Identify which cell holds the provided text, then report its (x, y) central coordinate. 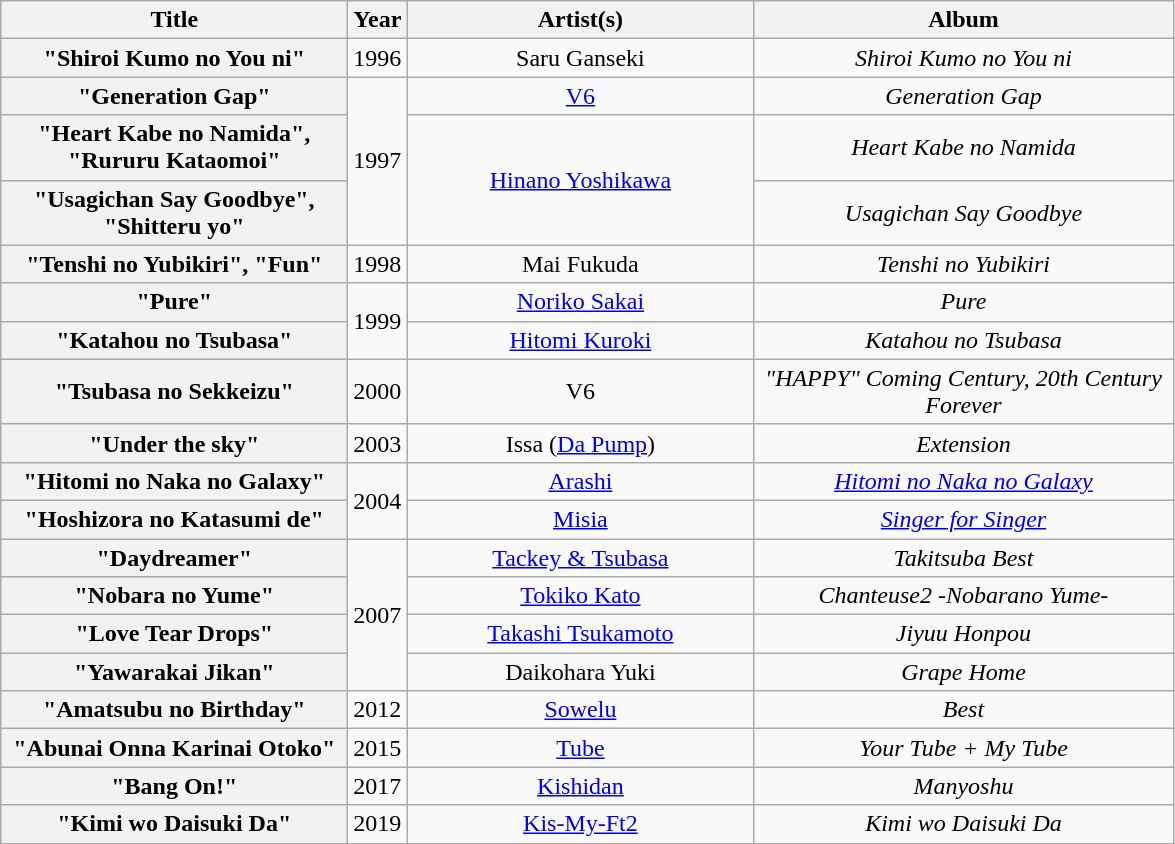
Best (964, 710)
Your Tube + My Tube (964, 748)
2019 (378, 824)
"Daydreamer" (174, 557)
Sowelu (580, 710)
Hitomi no Naka no Galaxy (964, 481)
Chanteuse2 -Nobarano Yume- (964, 596)
Issa (Da Pump) (580, 443)
Arashi (580, 481)
Heart Kabe no Namida (964, 148)
1998 (378, 264)
Jiyuu Honpou (964, 634)
Extension (964, 443)
2017 (378, 786)
"Hitomi no Naka no Galaxy" (174, 481)
"Generation Gap" (174, 96)
Daikohara Yuki (580, 672)
Katahou no Tsubasa (964, 340)
Kishidan (580, 786)
1997 (378, 161)
Manyoshu (964, 786)
Tenshi no Yubikiri (964, 264)
2000 (378, 392)
"Abunai Onna Karinai Otoko" (174, 748)
Grape Home (964, 672)
Hitomi Kuroki (580, 340)
1999 (378, 321)
2004 (378, 500)
Noriko Sakai (580, 302)
Artist(s) (580, 20)
Title (174, 20)
Kis-My-Ft2 (580, 824)
"Nobara no Yume" (174, 596)
"Heart Kabe no Namida", "Rururu Kataomoi" (174, 148)
"HAPPY" Coming Century, 20th Century Forever (964, 392)
2007 (378, 614)
"Under the sky" (174, 443)
2003 (378, 443)
Year (378, 20)
Generation Gap (964, 96)
"Pure" (174, 302)
Tackey & Tsubasa (580, 557)
1996 (378, 58)
"Amatsubu no Birthday" (174, 710)
Hinano Yoshikawa (580, 180)
"Tsubasa no Sekkeizu" (174, 392)
Album (964, 20)
Takitsuba Best (964, 557)
Takashi Tsukamoto (580, 634)
Mai Fukuda (580, 264)
Tokiko Kato (580, 596)
2012 (378, 710)
2015 (378, 748)
"Hoshizora no Katasumi de" (174, 519)
Shiroi Kumo no You ni (964, 58)
"Yawarakai Jikan" (174, 672)
Pure (964, 302)
Usagichan Say Goodbye (964, 212)
"Tenshi no Yubikiri", "Fun" (174, 264)
Singer for Singer (964, 519)
"Usagichan Say Goodbye", "Shitteru yo" (174, 212)
"Love Tear Drops" (174, 634)
"Kimi wo Daisuki Da" (174, 824)
"Katahou no Tsubasa" (174, 340)
"Shiroi Kumo no You ni" (174, 58)
Misia (580, 519)
Kimi wo Daisuki Da (964, 824)
Tube (580, 748)
Saru Ganseki (580, 58)
"Bang On!" (174, 786)
